Scan for the cell matching the given text and deliver its (x, y) coordinate at center. 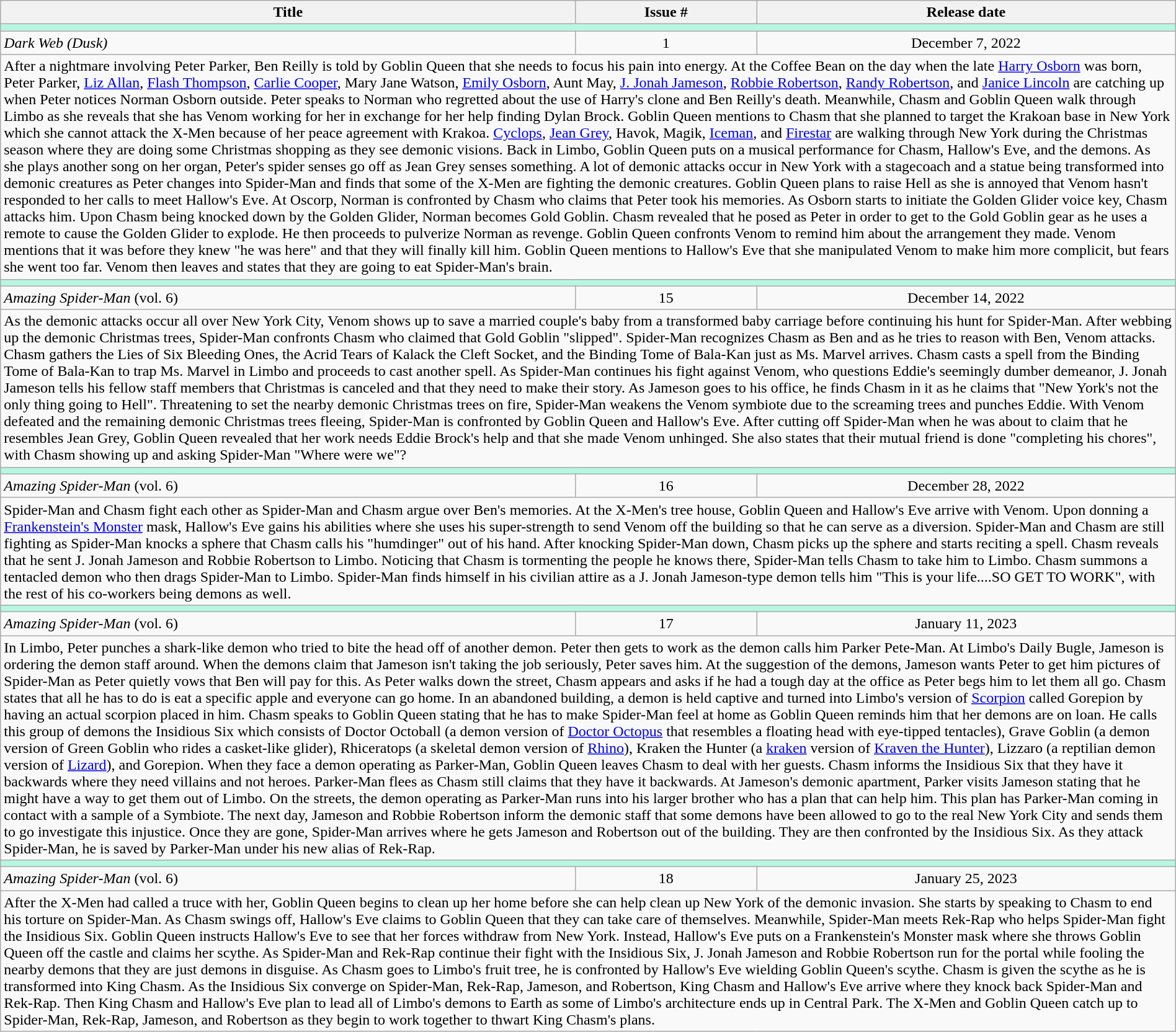
January 25, 2023 (966, 879)
Title (288, 12)
16 (666, 486)
December 7, 2022 (966, 43)
December 28, 2022 (966, 486)
Release date (966, 12)
15 (666, 298)
January 11, 2023 (966, 623)
Issue # (666, 12)
1 (666, 43)
17 (666, 623)
Dark Web (Dusk) (288, 43)
18 (666, 879)
December 14, 2022 (966, 298)
